From the cell containing the given text, extract its center point as (X, Y) coordinate. 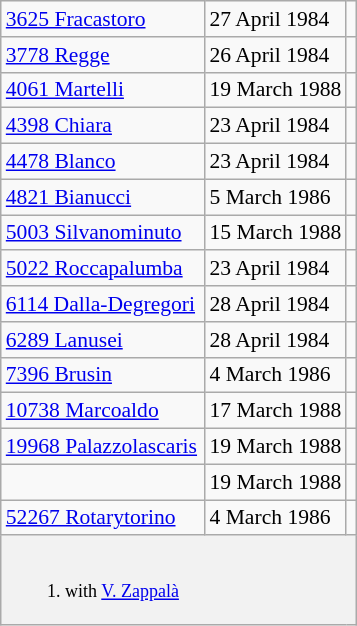
17 March 1988 (275, 411)
26 April 1984 (275, 55)
27 April 1984 (275, 19)
5022 Roccapalumba (103, 269)
5 March 1986 (275, 197)
6114 Dalla-Degregori (103, 304)
19968 Palazzolascaris (103, 447)
4061 Martelli (103, 90)
52267 Rotarytorino (103, 518)
with V. Zappalà (179, 581)
6289 Lanusei (103, 340)
7396 Brusin (103, 375)
3625 Fracastoro (103, 19)
4821 Bianucci (103, 197)
4478 Blanco (103, 162)
5003 Silvanominuto (103, 233)
3778 Regge (103, 55)
15 March 1988 (275, 233)
4398 Chiara (103, 126)
10738 Marcoaldo (103, 411)
